Locate the cell with the specified text and output its (x, y) center coordinate. 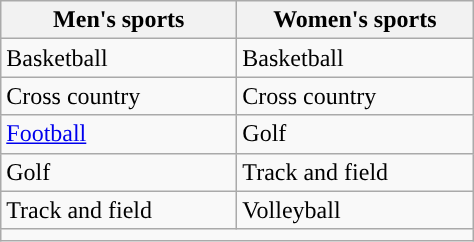
Men's sports (119, 20)
Women's sports (355, 20)
Football (119, 134)
Volleyball (355, 210)
